Extract the [X, Y] coordinate from the center of the cell holding the provided text.  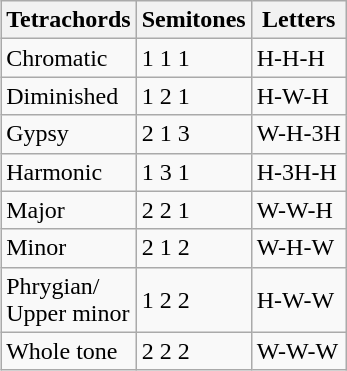
1 1 1 [194, 58]
W-H-W [298, 248]
1 2 2 [194, 300]
1 2 1 [194, 96]
Major [69, 210]
Minor [69, 248]
Semitones [194, 20]
Letters [298, 20]
Gypsy [69, 134]
2 1 2 [194, 248]
2 2 1 [194, 210]
H-W-H [298, 96]
1 3 1 [194, 172]
Chromatic [69, 58]
H-3H-H [298, 172]
2 2 2 [194, 351]
Tetrachords [69, 20]
2 1 3 [194, 134]
Phrygian/Upper minor [69, 300]
H-W-W [298, 300]
Diminished [69, 96]
W-W-H [298, 210]
W-H-3H [298, 134]
Harmonic [69, 172]
W-W-W [298, 351]
Whole tone [69, 351]
H-H-H [298, 58]
